Return the [X, Y] coordinate for the center point of the cell that contains the specified text.  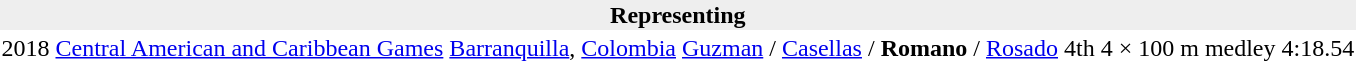
Representing [678, 15]
